Detect which cell encompasses the target text, then output its [X, Y] center coordinate. 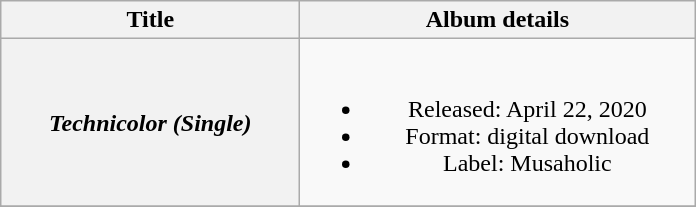
Technicolor (Single) [150, 122]
Title [150, 20]
Album details [498, 20]
Released: April 22, 2020Format: digital downloadLabel: Musaholic [498, 122]
